For the text-containing cell, return its midpoint in [X, Y] coordinate format. 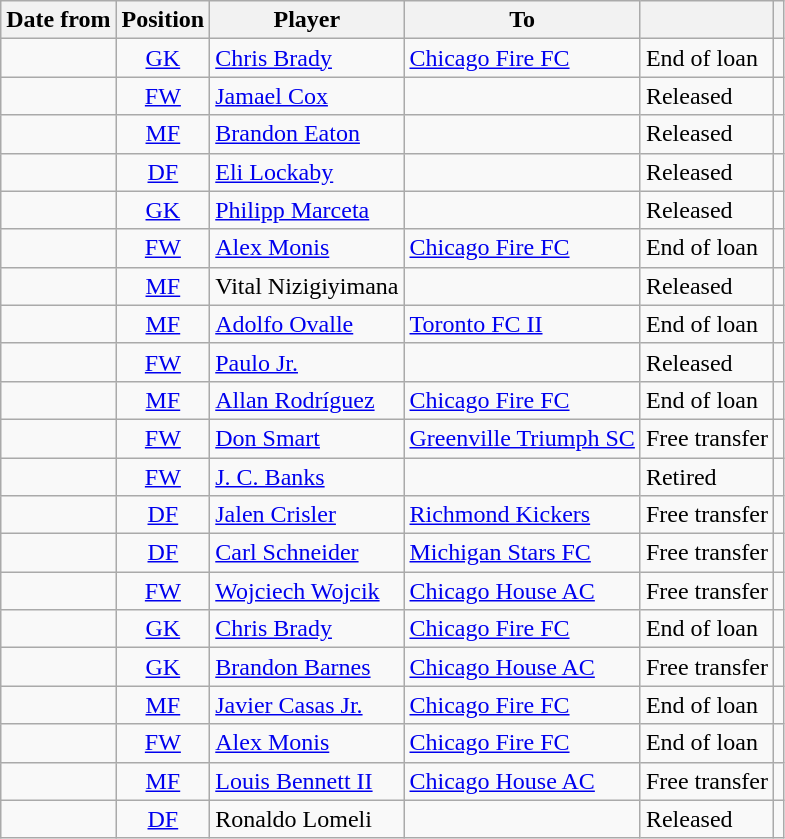
Paulo Jr. [307, 362]
Ronaldo Lomeli [307, 819]
Toronto FC II [522, 324]
Greenville Triumph SC [522, 438]
Wojciech Wojcik [307, 591]
J. C. Banks [307, 477]
Eli Lockaby [307, 172]
Philipp Marceta [307, 210]
Brandon Eaton [307, 134]
Don Smart [307, 438]
Carl Schneider [307, 553]
Jalen Crisler [307, 515]
Michigan Stars FC [522, 553]
Date from [58, 20]
Player [307, 20]
Jamael Cox [307, 96]
Vital Nizigiyimana [307, 286]
Adolfo Ovalle [307, 324]
Louis Bennett II [307, 781]
Position [163, 20]
Javier Casas Jr. [307, 705]
Allan Rodríguez [307, 400]
Richmond Kickers [522, 515]
Brandon Barnes [307, 667]
Retired [706, 477]
To [522, 20]
